Provide the [x, y] coordinate of the cell's center where the given text is located.  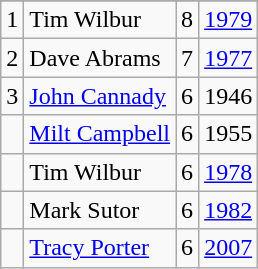
1979 [228, 20]
Milt Campbell [100, 134]
1946 [228, 96]
1977 [228, 58]
3 [12, 96]
8 [188, 20]
1955 [228, 134]
John Cannady [100, 96]
7 [188, 58]
Mark Sutor [100, 210]
Tracy Porter [100, 248]
2007 [228, 248]
1978 [228, 172]
1 [12, 20]
Dave Abrams [100, 58]
2 [12, 58]
1982 [228, 210]
